Capture the cell that displays the provided text and extract its (x, y) central coordinate. 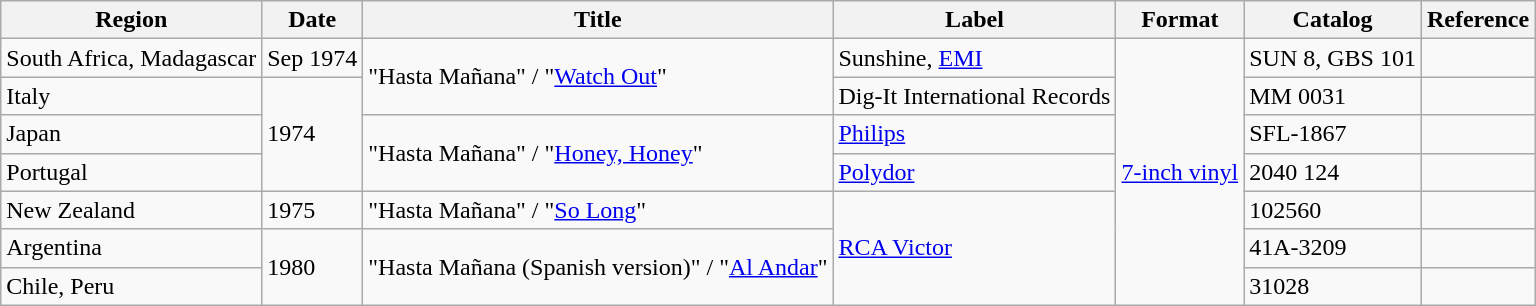
"Hasta Mañana (Spanish version)" / "Al Andar" (598, 267)
RCA Victor (974, 248)
"Hasta Mañana" / "Honey, Honey" (598, 153)
Dig-It International Records (974, 96)
South Africa, Madagascar (132, 58)
Japan (132, 134)
Title (598, 20)
Philips (974, 134)
Italy (132, 96)
MM 0031 (1333, 96)
Reference (1478, 20)
31028 (1333, 286)
Sep 1974 (312, 58)
1980 (312, 267)
41A-3209 (1333, 248)
1975 (312, 210)
"Hasta Mañana" / "So Long" (598, 210)
SUN 8, GBS 101 (1333, 58)
102560 (1333, 210)
Date (312, 20)
1974 (312, 134)
Sunshine, EMI (974, 58)
Catalog (1333, 20)
"Hasta Mañana" / "Watch Out" (598, 77)
Polydor (974, 172)
2040 124 (1333, 172)
Region (132, 20)
7-inch vinyl (1180, 172)
SFL-1867 (1333, 134)
Argentina (132, 248)
Format (1180, 20)
Portugal (132, 172)
Label (974, 20)
New Zealand (132, 210)
Chile, Peru (132, 286)
